Detect which cell encompasses the target text, then output its [x, y] center coordinate. 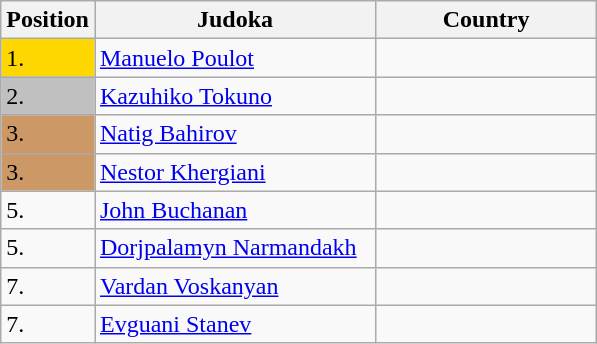
Vardan Voskanyan [234, 286]
Natig Bahirov [234, 134]
Evguani Stanev [234, 324]
2. [48, 96]
Judoka [234, 20]
Position [48, 20]
Country [486, 20]
Kazuhiko Tokuno [234, 96]
Dorjpalamyn Narmandakh [234, 248]
Manuelo Poulot [234, 58]
1. [48, 58]
Nestor Khergiani [234, 172]
John Buchanan [234, 210]
